Output the [x, y] coordinate of the center of the cell containing the given text.  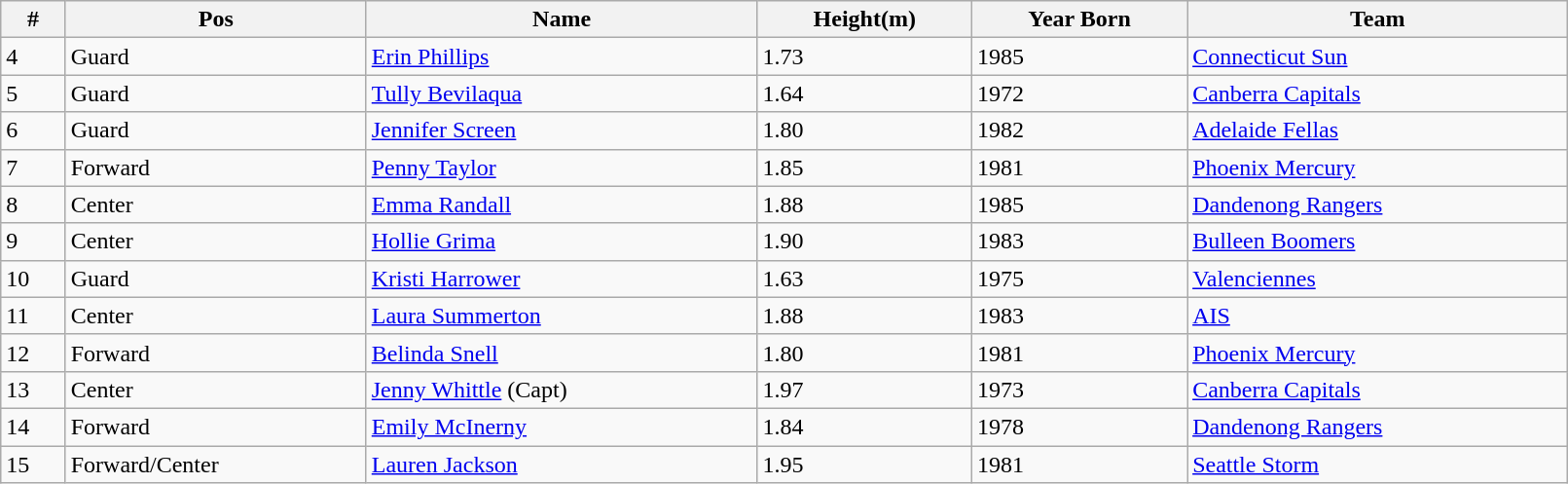
AIS [1378, 316]
Valenciennes [1378, 279]
Emily McInerny [562, 427]
Adelaide Fellas [1378, 130]
Forward/Center [216, 465]
Hollie Grima [562, 242]
1.97 [864, 390]
1.63 [864, 279]
Erin Phillips [562, 56]
Bulleen Boomers [1378, 242]
1.90 [864, 242]
Jenny Whittle (Capt) [562, 390]
1973 [1080, 390]
Jennifer Screen [562, 130]
10 [33, 279]
1.64 [864, 93]
12 [33, 353]
9 [33, 242]
1.84 [864, 427]
8 [33, 205]
# [33, 19]
6 [33, 130]
1972 [1080, 93]
Laura Summerton [562, 316]
Emma Randall [562, 205]
Pos [216, 19]
Lauren Jackson [562, 465]
Kristi Harrower [562, 279]
1982 [1080, 130]
Team [1378, 19]
Year Born [1080, 19]
Seattle Storm [1378, 465]
1.85 [864, 168]
1.73 [864, 56]
4 [33, 56]
1.95 [864, 465]
14 [33, 427]
1975 [1080, 279]
Name [562, 19]
5 [33, 93]
Belinda Snell [562, 353]
15 [33, 465]
11 [33, 316]
13 [33, 390]
Connecticut Sun [1378, 56]
Height(m) [864, 19]
Penny Taylor [562, 168]
1978 [1080, 427]
7 [33, 168]
Tully Bevilaqua [562, 93]
